Extract the (X, Y) coordinate from the center of the cell holding the provided text.  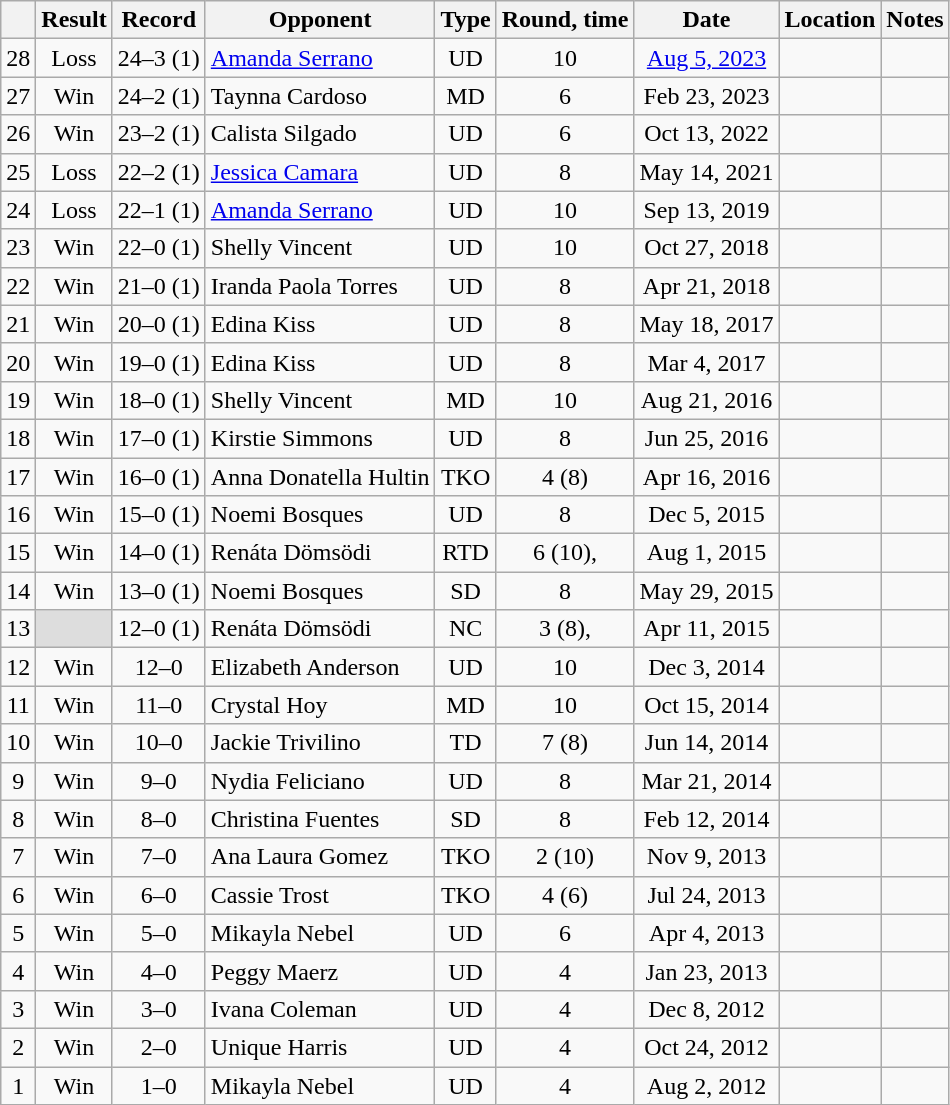
Jun 14, 2014 (706, 743)
9 (18, 781)
23–2 (1) (158, 134)
Apr 16, 2016 (706, 477)
Location (830, 20)
Taynna Cardoso (320, 96)
21 (18, 324)
22–1 (1) (158, 210)
23 (18, 248)
20–0 (1) (158, 324)
TD (466, 743)
14–0 (1) (158, 553)
Ivana Coleman (320, 1009)
22 (18, 286)
6 (10), (565, 553)
10–0 (158, 743)
Type (466, 20)
Mar 4, 2017 (706, 362)
Mar 21, 2014 (706, 781)
27 (18, 96)
Oct 24, 2012 (706, 1047)
Iranda Paola Torres (320, 286)
Dec 5, 2015 (706, 515)
17 (18, 477)
11–0 (158, 705)
Crystal Hoy (320, 705)
12–0 (1) (158, 629)
5 (18, 933)
28 (18, 58)
Oct 13, 2022 (706, 134)
25 (18, 172)
May 14, 2021 (706, 172)
Dec 3, 2014 (706, 667)
3 (18, 1009)
Aug 21, 2016 (706, 400)
20 (18, 362)
Aug 2, 2012 (706, 1085)
Oct 15, 2014 (706, 705)
6–0 (158, 895)
1–0 (158, 1085)
26 (18, 134)
14 (18, 591)
12 (18, 667)
Kirstie Simmons (320, 438)
Opponent (320, 20)
4–0 (158, 971)
May 29, 2015 (706, 591)
2 (18, 1047)
2 (10) (565, 857)
Jackie Trivilino (320, 743)
Jul 24, 2013 (706, 895)
16–0 (1) (158, 477)
3–0 (158, 1009)
Ana Laura Gomez (320, 857)
22–2 (1) (158, 172)
24 (18, 210)
18–0 (1) (158, 400)
RTD (466, 553)
Dec 8, 2012 (706, 1009)
5–0 (158, 933)
Feb 12, 2014 (706, 819)
1 (18, 1085)
Apr 11, 2015 (706, 629)
Cassie Trost (320, 895)
15 (18, 553)
Sep 13, 2019 (706, 210)
NC (466, 629)
18 (18, 438)
Notes (915, 20)
Result (74, 20)
11 (18, 705)
7–0 (158, 857)
8–0 (158, 819)
7 (18, 857)
Date (706, 20)
19–0 (1) (158, 362)
Oct 27, 2018 (706, 248)
9–0 (158, 781)
19 (18, 400)
21–0 (1) (158, 286)
22–0 (1) (158, 248)
4 (6) (565, 895)
May 18, 2017 (706, 324)
Round, time (565, 20)
Record (158, 20)
Apr 4, 2013 (706, 933)
Jun 25, 2016 (706, 438)
12–0 (158, 667)
Nydia Feliciano (320, 781)
2–0 (158, 1047)
16 (18, 515)
3 (8), (565, 629)
Unique Harris (320, 1047)
Aug 5, 2023 (706, 58)
15–0 (1) (158, 515)
Calista Silgado (320, 134)
7 (8) (565, 743)
Jan 23, 2013 (706, 971)
Jessica Camara (320, 172)
Nov 9, 2013 (706, 857)
Anna Donatella Hultin (320, 477)
Peggy Maerz (320, 971)
Apr 21, 2018 (706, 286)
Christina Fuentes (320, 819)
17–0 (1) (158, 438)
4 (8) (565, 477)
Feb 23, 2023 (706, 96)
13 (18, 629)
24–3 (1) (158, 58)
Elizabeth Anderson (320, 667)
Aug 1, 2015 (706, 553)
13–0 (1) (158, 591)
24–2 (1) (158, 96)
